Pinpoint the cell where the given text exists, returning its [x, y] midpoint coordinate. 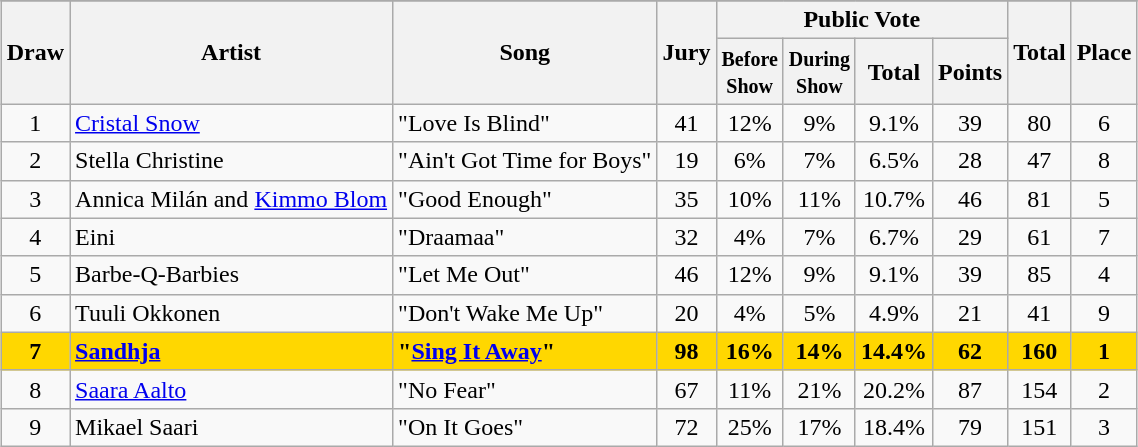
Sandhja [232, 351]
"Don't Wake Me Up" [525, 313]
32 [686, 237]
BeforeShow [750, 72]
67 [686, 389]
14% [819, 351]
"Ain't Got Time for Boys" [525, 161]
25% [750, 427]
85 [1040, 275]
62 [970, 351]
17% [819, 427]
Barbe-Q-Barbies [232, 275]
"Let Me Out" [525, 275]
21 [970, 313]
DuringShow [819, 72]
6.5% [894, 161]
154 [1040, 389]
14.4% [894, 351]
10.7% [894, 199]
Mikael Saari [232, 427]
18.4% [894, 427]
"Love Is Blind" [525, 123]
28 [970, 161]
"Sing It Away" [525, 351]
Annica Milán and Kimmo Blom [232, 199]
Artist [232, 52]
87 [970, 389]
6.7% [894, 237]
151 [1040, 427]
20 [686, 313]
4.9% [894, 313]
35 [686, 199]
Public Vote [862, 20]
61 [1040, 237]
47 [1040, 161]
80 [1040, 123]
Points [970, 72]
Tuuli Okkonen [232, 313]
"Draamaa" [525, 237]
10% [750, 199]
160 [1040, 351]
6% [750, 161]
5% [819, 313]
16% [750, 351]
29 [970, 237]
Song [525, 52]
21% [819, 389]
98 [686, 351]
Place [1104, 52]
81 [1040, 199]
Draw [35, 52]
Stella Christine [232, 161]
72 [686, 427]
79 [970, 427]
"On It Goes" [525, 427]
Jury [686, 52]
19 [686, 161]
20.2% [894, 389]
"No Fear" [525, 389]
"Good Enough" [525, 199]
Cristal Snow [232, 123]
Saara Aalto [232, 389]
Eini [232, 237]
